Return the (X, Y) coordinate for the center point of the cell that contains the specified text.  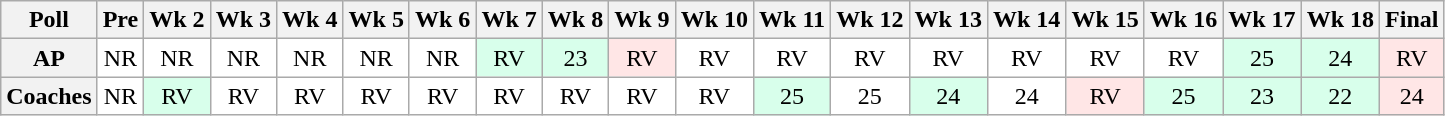
22 (1340, 96)
Wk 7 (509, 20)
Wk 2 (177, 20)
Wk 14 (1026, 20)
Wk 15 (1105, 20)
Final (1412, 20)
Pre (120, 20)
Wk 3 (243, 20)
Wk 18 (1340, 20)
Wk 5 (376, 20)
Wk 17 (1262, 20)
Wk 11 (792, 20)
Wk 13 (948, 20)
Wk 12 (870, 20)
Wk 9 (642, 20)
Poll (49, 20)
Wk 4 (310, 20)
Wk 8 (575, 20)
Wk 16 (1183, 20)
Wk 6 (442, 20)
AP (49, 58)
Wk 10 (714, 20)
Coaches (49, 96)
